Locate the cell with the specified text and output its (x, y) center coordinate. 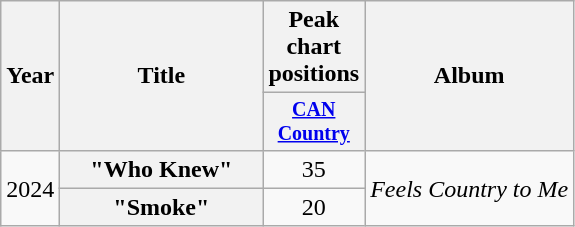
35 (314, 169)
Album (470, 76)
"Who Knew" (162, 169)
Year (30, 76)
CAN Country (314, 122)
"Smoke" (162, 207)
Peak chart positions (314, 47)
20 (314, 207)
Title (162, 76)
2024 (30, 188)
Feels Country to Me (470, 188)
